Capture the cell that displays the provided text and extract its [X, Y] central coordinate. 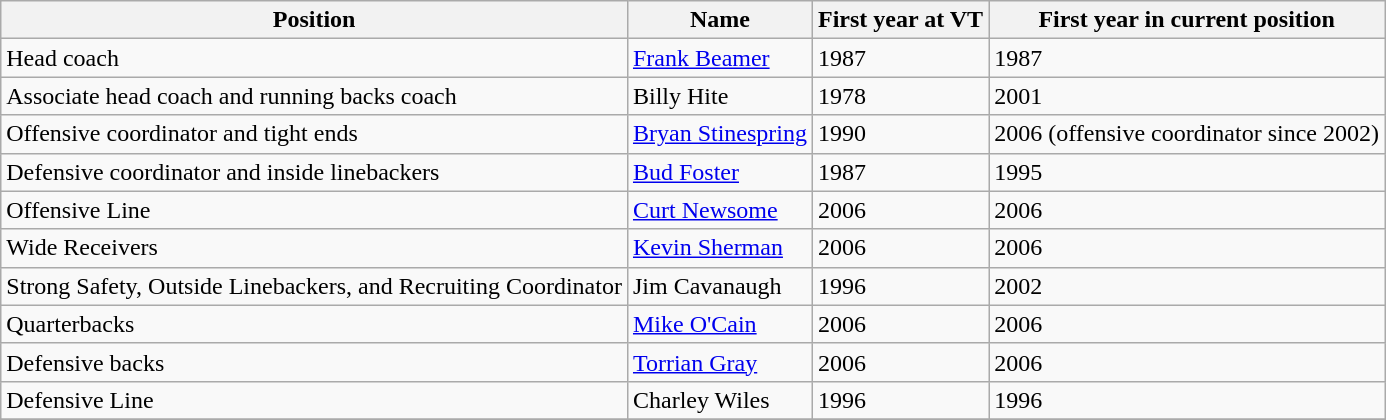
Bud Foster [720, 172]
Defensive coordinator and inside linebackers [314, 172]
Associate head coach and running backs coach [314, 96]
1995 [1187, 172]
Head coach [314, 58]
Offensive Line [314, 210]
Charley Wiles [720, 400]
Frank Beamer [720, 58]
Torrian Gray [720, 362]
Defensive backs [314, 362]
2001 [1187, 96]
1990 [901, 134]
Offensive coordinator and tight ends [314, 134]
Position [314, 20]
1978 [901, 96]
Bryan Stinespring [720, 134]
First year at VT [901, 20]
First year in current position [1187, 20]
Jim Cavanaugh [720, 286]
2002 [1187, 286]
Mike O'Cain [720, 324]
Strong Safety, Outside Linebackers, and Recruiting Coordinator [314, 286]
Kevin Sherman [720, 248]
Billy Hite [720, 96]
Quarterbacks [314, 324]
Wide Receivers [314, 248]
Defensive Line [314, 400]
2006 (offensive coordinator since 2002) [1187, 134]
Curt Newsome [720, 210]
Name [720, 20]
